Find where the given text appears and provide that cell's center as [x, y] coordinate. 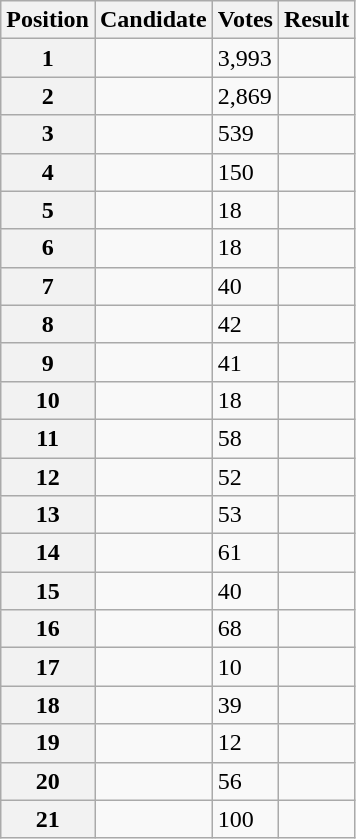
61 [245, 553]
Votes [245, 20]
6 [48, 248]
5 [48, 210]
13 [48, 515]
150 [245, 172]
2,869 [245, 96]
14 [48, 553]
52 [245, 477]
58 [245, 438]
539 [245, 134]
53 [245, 515]
19 [48, 743]
Position [48, 20]
16 [48, 629]
2 [48, 96]
15 [48, 591]
11 [48, 438]
1 [48, 58]
68 [245, 629]
42 [245, 324]
56 [245, 781]
7 [48, 286]
4 [48, 172]
17 [48, 667]
21 [48, 819]
100 [245, 819]
3,993 [245, 58]
Candidate [153, 20]
8 [48, 324]
41 [245, 362]
9 [48, 362]
20 [48, 781]
3 [48, 134]
Result [316, 20]
39 [245, 705]
